Find where the given text appears and provide that cell's center as [X, Y] coordinate. 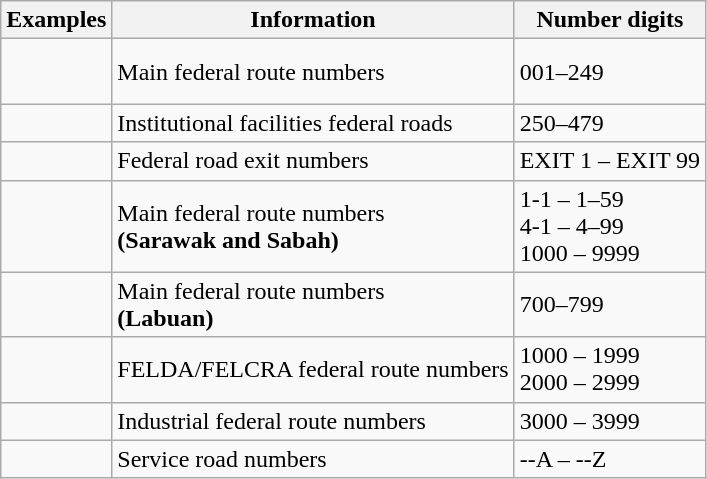
Main federal route numbers(Labuan) [313, 304]
Number digits [610, 20]
250–479 [610, 123]
001–249 [610, 72]
Federal road exit numbers [313, 161]
Service road numbers [313, 459]
FELDA/FELCRA federal route numbers [313, 370]
Institutional facilities federal roads [313, 123]
700–799 [610, 304]
Main federal route numbers [313, 72]
1000 – 19992000 – 2999 [610, 370]
Main federal route numbers(Sarawak and Sabah) [313, 226]
Industrial federal route numbers [313, 421]
Information [313, 20]
3000 – 3999 [610, 421]
--A – --Z [610, 459]
Examples [56, 20]
1-1 – 1–594-1 – 4–991000 – 9999 [610, 226]
EXIT 1 – EXIT 99 [610, 161]
